Capture the cell that displays the provided text and extract its (x, y) central coordinate. 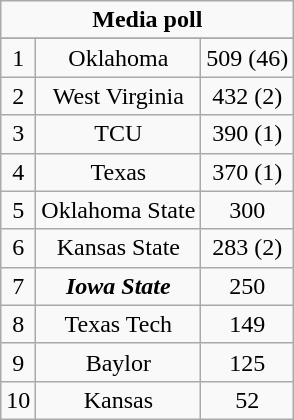
9 (18, 362)
Kansas (118, 400)
Kansas State (118, 248)
Oklahoma (118, 58)
Baylor (118, 362)
300 (248, 210)
250 (248, 286)
TCU (118, 134)
5 (18, 210)
Media poll (148, 20)
432 (2) (248, 96)
7 (18, 286)
4 (18, 172)
370 (1) (248, 172)
1 (18, 58)
149 (248, 324)
509 (46) (248, 58)
390 (1) (248, 134)
2 (18, 96)
West Virginia (118, 96)
Iowa State (118, 286)
6 (18, 248)
Texas Tech (118, 324)
Texas (118, 172)
10 (18, 400)
125 (248, 362)
Oklahoma State (118, 210)
3 (18, 134)
8 (18, 324)
283 (2) (248, 248)
52 (248, 400)
